From the cell containing the given text, extract its center point as [x, y] coordinate. 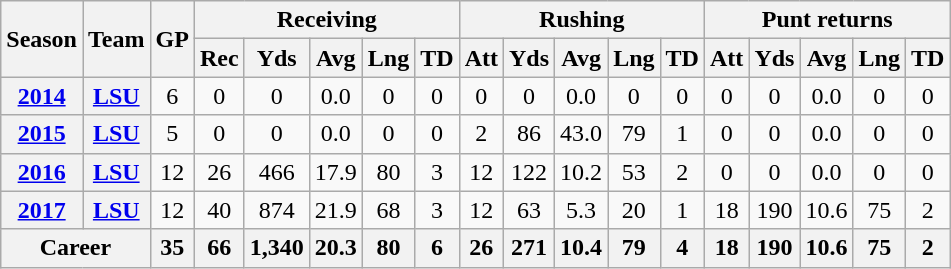
2015 [42, 134]
10.2 [582, 172]
21.9 [336, 210]
Season [42, 39]
63 [528, 210]
5.3 [582, 210]
2016 [42, 172]
Team [116, 39]
20.3 [336, 248]
466 [276, 172]
2017 [42, 210]
4 [682, 248]
86 [528, 134]
874 [276, 210]
2014 [42, 96]
20 [634, 210]
Punt returns [826, 20]
Career [76, 248]
40 [219, 210]
66 [219, 248]
68 [388, 210]
43.0 [582, 134]
Rec [219, 58]
10.4 [582, 248]
5 [172, 134]
35 [172, 248]
17.9 [336, 172]
1,340 [276, 248]
Receiving [326, 20]
271 [528, 248]
GP [172, 39]
122 [528, 172]
53 [634, 172]
Rushing [582, 20]
